From the cell containing the given text, extract its center point as [x, y] coordinate. 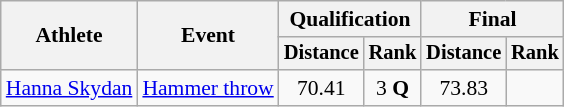
Hammer throw [208, 88]
Event [208, 36]
Final [492, 19]
3 Q [393, 88]
70.41 [322, 88]
Qualification [350, 19]
Hanna Skydan [70, 88]
73.83 [464, 88]
Athlete [70, 36]
